Extract the (x, y) coordinate from the center of the cell holding the provided text.  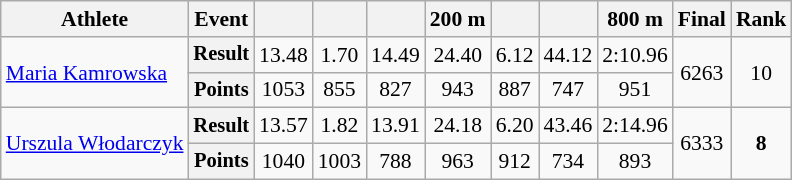
800 m (634, 19)
6263 (702, 72)
2:10.96 (634, 55)
Final (702, 19)
10 (762, 72)
8 (762, 144)
13.91 (396, 126)
Rank (762, 19)
855 (340, 90)
893 (634, 162)
13.48 (284, 55)
6.12 (515, 55)
6.20 (515, 126)
827 (396, 90)
734 (568, 162)
Athlete (95, 19)
1.82 (340, 126)
1040 (284, 162)
Maria Kamrowska (95, 72)
24.18 (458, 126)
2:14.96 (634, 126)
747 (568, 90)
6333 (702, 144)
943 (458, 90)
13.57 (284, 126)
788 (396, 162)
912 (515, 162)
14.49 (396, 55)
24.40 (458, 55)
Urszula Włodarczyk (95, 144)
200 m (458, 19)
Event (222, 19)
1.70 (340, 55)
1003 (340, 162)
887 (515, 90)
43.46 (568, 126)
1053 (284, 90)
951 (634, 90)
963 (458, 162)
44.12 (568, 55)
